Pinpoint the cell where the given text exists, returning its (X, Y) midpoint coordinate. 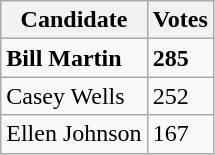
Candidate (74, 20)
252 (180, 96)
Votes (180, 20)
Casey Wells (74, 96)
Ellen Johnson (74, 134)
285 (180, 58)
Bill Martin (74, 58)
167 (180, 134)
